For the text-containing cell, return its midpoint in (x, y) coordinate format. 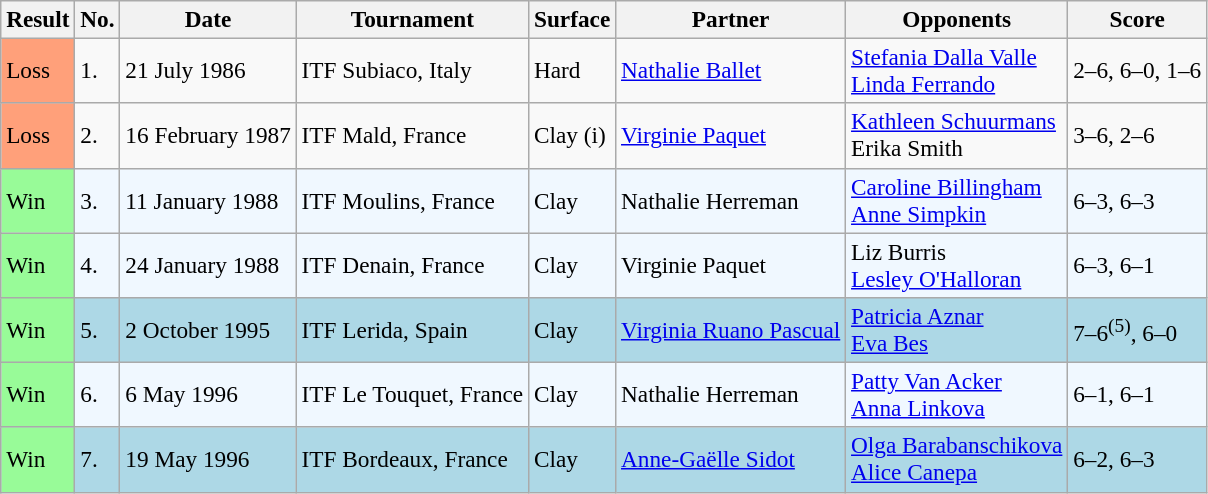
Clay (i) (572, 136)
Surface (572, 19)
7–6(5), 6–0 (1138, 330)
Score (1138, 19)
Date (208, 19)
Hard (572, 70)
Patricia Aznar Eva Bes (957, 330)
21 July 1986 (208, 70)
3. (98, 200)
ITF Le Touquet, France (412, 394)
2 October 1995 (208, 330)
24 January 1988 (208, 264)
Virginia Ruano Pascual (731, 330)
6–3, 6–3 (1138, 200)
Liz Burris Lesley O'Halloran (957, 264)
ITF Denain, France (412, 264)
1. (98, 70)
Stefania Dalla Valle Linda Ferrando (957, 70)
Caroline Billingham Anne Simpkin (957, 200)
2–6, 6–0, 1–6 (1138, 70)
Result (38, 19)
19 May 1996 (208, 460)
Kathleen Schuurmans Erika Smith (957, 136)
11 January 1988 (208, 200)
ITF Bordeaux, France (412, 460)
Opponents (957, 19)
Olga Barabanschikova Alice Canepa (957, 460)
16 February 1987 (208, 136)
6. (98, 394)
ITF Moulins, France (412, 200)
6–1, 6–1 (1138, 394)
Patty Van Acker Anna Linkova (957, 394)
ITF Subiaco, Italy (412, 70)
7. (98, 460)
Partner (731, 19)
ITF Mald, France (412, 136)
3–6, 2–6 (1138, 136)
Anne-Gaëlle Sidot (731, 460)
6–3, 6–1 (1138, 264)
Tournament (412, 19)
No. (98, 19)
6–2, 6–3 (1138, 460)
5. (98, 330)
ITF Lerida, Spain (412, 330)
Nathalie Ballet (731, 70)
6 May 1996 (208, 394)
2. (98, 136)
4. (98, 264)
